Scan for the cell matching the given text and deliver its [X, Y] coordinate at center. 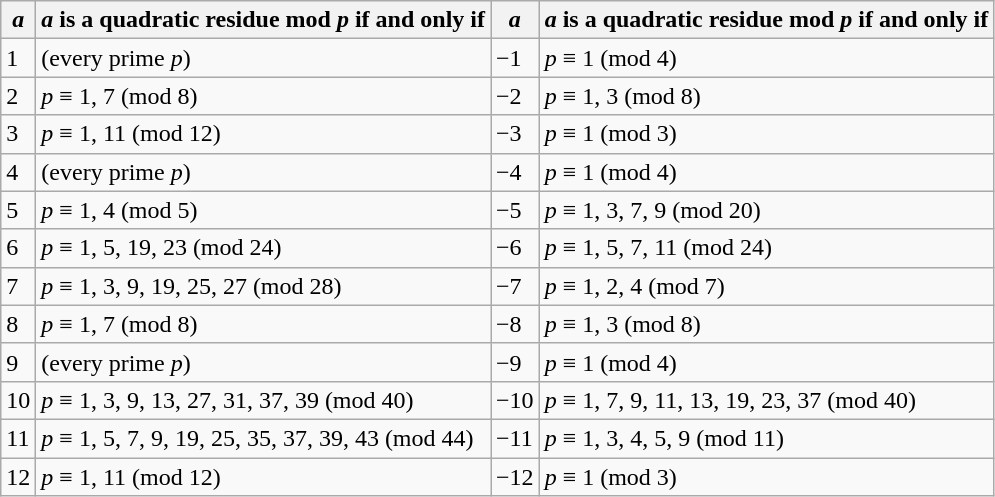
3 [18, 134]
−9 [514, 362]
p ≡ 1, 5, 19, 23 (mod 24) [264, 248]
−5 [514, 210]
10 [18, 400]
−1 [514, 58]
p ≡ 1, 5, 7, 11 (mod 24) [766, 248]
p ≡ 1, 3, 7, 9 (mod 20) [766, 210]
4 [18, 172]
p ≡ 1, 4 (mod 5) [264, 210]
p ≡ 1, 2, 4 (mod 7) [766, 286]
5 [18, 210]
p ≡ 1, 5, 7, 9, 19, 25, 35, 37, 39, 43 (mod 44) [264, 438]
p ≡ 1, 3, 9, 13, 27, 31, 37, 39 (mod 40) [264, 400]
9 [18, 362]
8 [18, 324]
p ≡ 1, 3, 9, 19, 25, 27 (mod 28) [264, 286]
p ≡ 1, 7, 9, 11, 13, 19, 23, 37 (mod 40) [766, 400]
12 [18, 477]
−11 [514, 438]
11 [18, 438]
−4 [514, 172]
−2 [514, 96]
−6 [514, 248]
−3 [514, 134]
2 [18, 96]
−7 [514, 286]
7 [18, 286]
1 [18, 58]
−8 [514, 324]
p ≡ 1, 3, 4, 5, 9 (mod 11) [766, 438]
6 [18, 248]
−12 [514, 477]
−10 [514, 400]
